Pinpoint the cell where the given text exists, returning its (X, Y) midpoint coordinate. 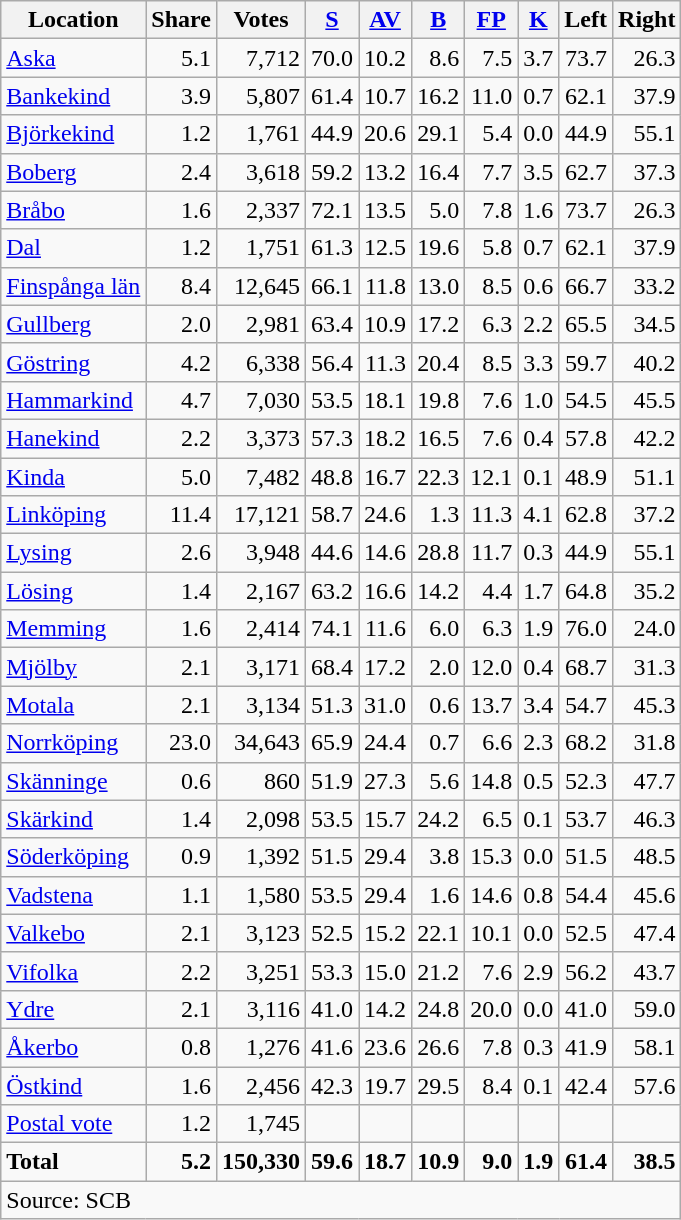
3,251 (260, 971)
57.3 (332, 438)
59.6 (332, 1162)
B (438, 20)
15.3 (492, 857)
13.2 (386, 172)
11.8 (386, 286)
46.3 (647, 819)
24.4 (386, 743)
74.1 (332, 629)
1.1 (182, 895)
Åkerbo (74, 1047)
66.1 (332, 286)
3,373 (260, 438)
12.5 (386, 248)
3,134 (260, 705)
1.0 (538, 400)
12.0 (492, 667)
5.4 (492, 134)
44.6 (332, 553)
Valkebo (74, 933)
Boberg (74, 172)
76.0 (586, 629)
Gullberg (74, 324)
29.1 (438, 134)
2,414 (260, 629)
19.7 (386, 1085)
1,751 (260, 248)
51.9 (332, 781)
3.3 (538, 362)
56.2 (586, 971)
31.3 (647, 667)
59.2 (332, 172)
12.1 (492, 477)
18.1 (386, 400)
63.2 (332, 591)
17,121 (260, 515)
15.0 (386, 971)
21.2 (438, 971)
41.6 (332, 1047)
28.8 (438, 553)
2,167 (260, 591)
68.2 (586, 743)
62.8 (586, 515)
6.0 (438, 629)
Skärkind (74, 819)
54.4 (586, 895)
6,338 (260, 362)
38.5 (647, 1162)
47.4 (647, 933)
45.3 (647, 705)
7,712 (260, 58)
2.6 (182, 553)
33.2 (647, 286)
61.3 (332, 248)
5.2 (182, 1162)
64.8 (586, 591)
860 (260, 781)
Vifolka (74, 971)
Share (182, 20)
15.2 (386, 933)
Left (586, 20)
19.6 (438, 248)
48.8 (332, 477)
16.6 (386, 591)
3,948 (260, 553)
58.1 (647, 1047)
7,482 (260, 477)
11.6 (386, 629)
Location (74, 20)
7.7 (492, 172)
48.5 (647, 857)
Memming (74, 629)
Göstring (74, 362)
Lösing (74, 591)
23.6 (386, 1047)
4.2 (182, 362)
0.5 (538, 781)
24.0 (647, 629)
5,807 (260, 96)
Total (74, 1162)
Bråbo (74, 210)
72.1 (332, 210)
FP (492, 20)
65.9 (332, 743)
66.7 (586, 286)
Skänninge (74, 781)
5.8 (492, 248)
Finspånga län (74, 286)
150,330 (260, 1162)
13.5 (386, 210)
Aska (74, 58)
54.7 (586, 705)
AV (386, 20)
20.0 (492, 1009)
Ydre (74, 1009)
Linköping (74, 515)
Hammarkind (74, 400)
Mjölby (74, 667)
10.1 (492, 933)
24.2 (438, 819)
20.6 (386, 134)
63.4 (332, 324)
20.4 (438, 362)
2,098 (260, 819)
3,123 (260, 933)
2.3 (538, 743)
4.4 (492, 591)
Bankekind (74, 96)
65.5 (586, 324)
35.2 (647, 591)
58.7 (332, 515)
59.7 (586, 362)
3,116 (260, 1009)
31.0 (386, 705)
3.5 (538, 172)
16.2 (438, 96)
4.1 (538, 515)
Kinda (74, 477)
10.7 (386, 96)
2.9 (538, 971)
45.5 (647, 400)
40.2 (647, 362)
57.6 (647, 1085)
51.3 (332, 705)
27.3 (386, 781)
53.7 (586, 819)
11.4 (182, 515)
26.6 (438, 1047)
51.1 (647, 477)
43.7 (647, 971)
22.3 (438, 477)
Source: SCB (341, 1200)
2,456 (260, 1085)
11.7 (492, 553)
Björkekind (74, 134)
7,030 (260, 400)
23.0 (182, 743)
K (538, 20)
6.5 (492, 819)
1,761 (260, 134)
5.1 (182, 58)
2.4 (182, 172)
16.5 (438, 438)
48.9 (586, 477)
59.0 (647, 1009)
53.3 (332, 971)
12,645 (260, 286)
1.7 (538, 591)
S (332, 20)
14.8 (492, 781)
29.5 (438, 1085)
10.2 (386, 58)
34,643 (260, 743)
11.0 (492, 96)
7.5 (492, 58)
52.3 (586, 781)
Östkind (74, 1085)
41.9 (586, 1047)
8.6 (438, 58)
57.8 (586, 438)
42.4 (586, 1085)
3.4 (538, 705)
47.7 (647, 781)
3,618 (260, 172)
24.6 (386, 515)
Lysing (74, 553)
13.7 (492, 705)
3.8 (438, 857)
3,171 (260, 667)
34.5 (647, 324)
Norrköping (74, 743)
70.0 (332, 58)
9.0 (492, 1162)
45.6 (647, 895)
2,981 (260, 324)
37.2 (647, 515)
62.7 (586, 172)
15.7 (386, 819)
1.3 (438, 515)
5.6 (438, 781)
Right (647, 20)
24.8 (438, 1009)
31.8 (647, 743)
1,392 (260, 857)
68.7 (586, 667)
Hanekind (74, 438)
Söderköping (74, 857)
42.3 (332, 1085)
0.9 (182, 857)
56.4 (332, 362)
2,337 (260, 210)
1,745 (260, 1124)
Vadstena (74, 895)
22.1 (438, 933)
3.7 (538, 58)
Dal (74, 248)
6.6 (492, 743)
4.7 (182, 400)
1,580 (260, 895)
16.7 (386, 477)
13.0 (438, 286)
68.4 (332, 667)
Motala (74, 705)
16.4 (438, 172)
18.7 (386, 1162)
Votes (260, 20)
3.9 (182, 96)
Postal vote (74, 1124)
42.2 (647, 438)
19.8 (438, 400)
37.3 (647, 172)
1,276 (260, 1047)
54.5 (586, 400)
18.2 (386, 438)
